Scan for the cell matching the given text and deliver its [x, y] coordinate at center. 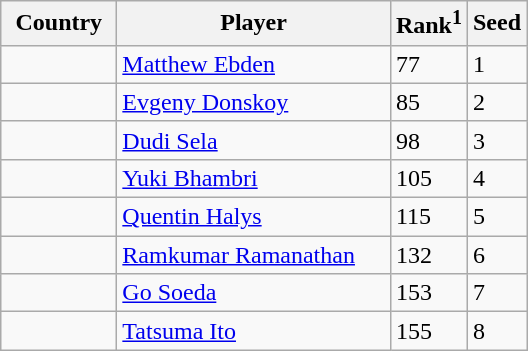
Country [59, 24]
5 [496, 217]
153 [428, 293]
Rank1 [428, 24]
Go Soeda [254, 293]
Quentin Halys [254, 217]
4 [496, 178]
3 [496, 140]
Tatsuma Ito [254, 331]
Matthew Ebden [254, 64]
8 [496, 331]
Yuki Bhambri [254, 178]
Player [254, 24]
Seed [496, 24]
6 [496, 255]
115 [428, 217]
98 [428, 140]
2 [496, 102]
132 [428, 255]
155 [428, 331]
7 [496, 293]
77 [428, 64]
85 [428, 102]
Ramkumar Ramanathan [254, 255]
105 [428, 178]
1 [496, 64]
Dudi Sela [254, 140]
Evgeny Donskoy [254, 102]
